Extract the (x, y) coordinate from the center of the cell holding the provided text.  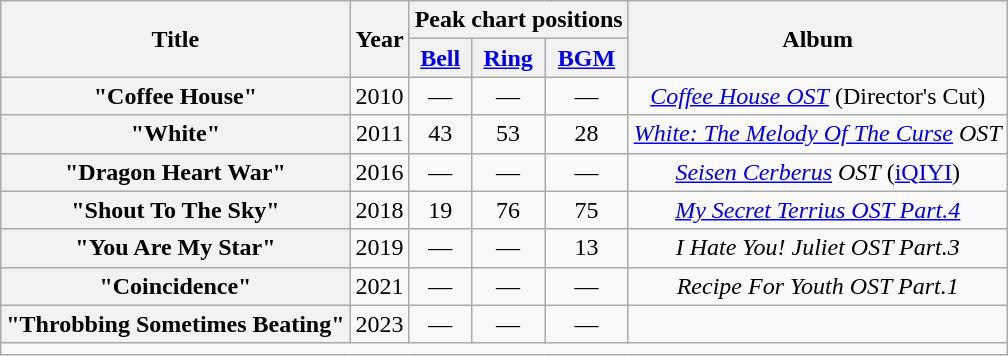
Year (380, 39)
"Shout To The Sky" (176, 210)
75 (586, 210)
2018 (380, 210)
19 (440, 210)
My Secret Terrius OST Part.4 (818, 210)
Title (176, 39)
53 (508, 134)
2023 (380, 324)
Coffee House OST (Director's Cut) (818, 96)
BGM (586, 58)
"Coffee House" (176, 96)
"You Are My Star" (176, 248)
Seisen Cerberus OST (iQIYI) (818, 172)
2010 (380, 96)
76 (508, 210)
White: The Melody Of The Curse OST (818, 134)
2019 (380, 248)
I Hate You! Juliet OST Part.3 (818, 248)
2016 (380, 172)
"Dragon Heart War" (176, 172)
Recipe For Youth OST Part.1 (818, 286)
"White" (176, 134)
13 (586, 248)
2021 (380, 286)
Ring (508, 58)
Bell (440, 58)
"Throbbing Sometimes Beating" (176, 324)
28 (586, 134)
"Coincidence" (176, 286)
43 (440, 134)
Album (818, 39)
Peak chart positions (518, 20)
2011 (380, 134)
